Search for the cell housing the specified text and yield its (X, Y) center coordinate. 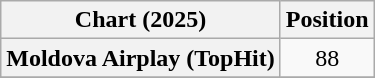
Chart (2025) (141, 20)
Position (327, 20)
88 (327, 58)
Moldova Airplay (TopHit) (141, 58)
